Extract the [X, Y] coordinate from the center of the cell holding the provided text.  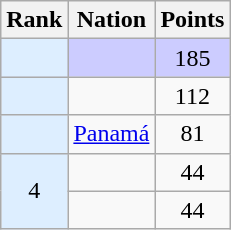
185 [192, 58]
81 [192, 134]
Nation [112, 20]
Rank [34, 20]
112 [192, 96]
Panamá [112, 134]
Points [192, 20]
4 [34, 191]
